Search for the cell housing the specified text and yield its [X, Y] center coordinate. 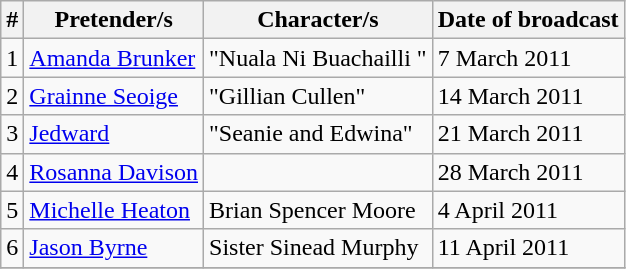
Amanda Brunker [114, 58]
# [12, 20]
6 [12, 248]
Character/s [318, 20]
7 March 2011 [528, 58]
4 [12, 172]
Grainne Seoige [114, 96]
"Nuala Ni Buachailli " [318, 58]
Date of broadcast [528, 20]
"Seanie and Edwina" [318, 134]
Brian Spencer Moore [318, 210]
4 April 2011 [528, 210]
Rosanna Davison [114, 172]
3 [12, 134]
Jedward [114, 134]
21 March 2011 [528, 134]
28 March 2011 [528, 172]
"Gillian Cullen" [318, 96]
1 [12, 58]
14 March 2011 [528, 96]
Sister Sinead Murphy [318, 248]
Michelle Heaton [114, 210]
5 [12, 210]
11 April 2011 [528, 248]
2 [12, 96]
Jason Byrne [114, 248]
Pretender/s [114, 20]
